Determine the [x, y] coordinate at the center of the cell enclosing the given text.  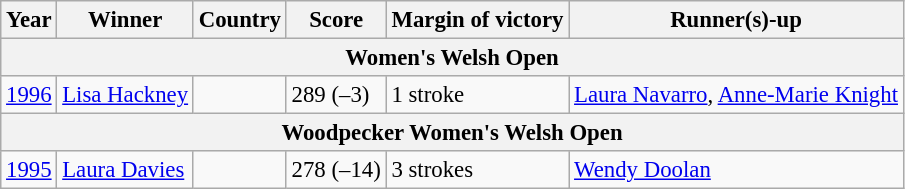
Laura Davies [125, 170]
Runner(s)-up [736, 20]
3 strokes [478, 170]
1995 [29, 170]
Wendy Doolan [736, 170]
Score [336, 20]
Country [240, 20]
289 (–3) [336, 95]
Lisa Hackney [125, 95]
Laura Navarro, Anne-Marie Knight [736, 95]
Year [29, 20]
Margin of victory [478, 20]
Winner [125, 20]
1 stroke [478, 95]
1996 [29, 95]
278 (–14) [336, 170]
Woodpecker Women's Welsh Open [452, 133]
Women's Welsh Open [452, 58]
